Provide the [x, y] coordinate of the cell's center where the given text is located.  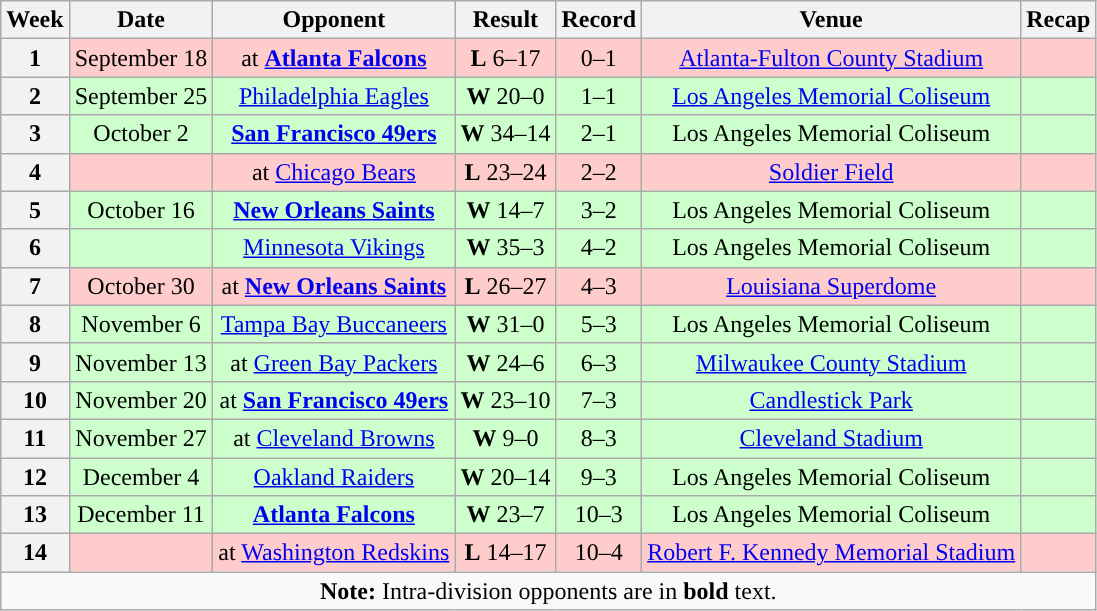
L 6–17 [506, 58]
December 11 [141, 515]
New Orleans Saints [334, 210]
7 [35, 286]
0–1 [599, 58]
Opponent [334, 20]
Candlestick Park [832, 400]
4–2 [599, 248]
W 31–0 [506, 324]
at Chicago Bears [334, 172]
2–2 [599, 172]
1 [35, 58]
W 35–3 [506, 248]
8 [35, 324]
6–3 [599, 362]
W 14–7 [506, 210]
L 26–27 [506, 286]
5–3 [599, 324]
San Francisco 49ers [334, 134]
Result [506, 20]
W 20–0 [506, 96]
10–3 [599, 515]
W 34–14 [506, 134]
W 23–7 [506, 515]
14 [35, 553]
2 [35, 96]
W 20–14 [506, 477]
November 13 [141, 362]
September 18 [141, 58]
W 24–6 [506, 362]
Week [35, 20]
3–2 [599, 210]
Oakland Raiders [334, 477]
October 16 [141, 210]
December 4 [141, 477]
Atlanta Falcons [334, 515]
November 20 [141, 400]
4–3 [599, 286]
at Cleveland Browns [334, 438]
6 [35, 248]
Note: Intra-division opponents are in bold text. [548, 591]
3 [35, 134]
9–3 [599, 477]
1–1 [599, 96]
Tampa Bay Buccaneers [334, 324]
Cleveland Stadium [832, 438]
Record [599, 20]
Soldier Field [832, 172]
October 2 [141, 134]
November 6 [141, 324]
9 [35, 362]
Recap [1058, 20]
October 30 [141, 286]
W 23–10 [506, 400]
at New Orleans Saints [334, 286]
at Green Bay Packers [334, 362]
W 9–0 [506, 438]
Milwaukee County Stadium [832, 362]
Venue [832, 20]
September 25 [141, 96]
7–3 [599, 400]
11 [35, 438]
L 14–17 [506, 553]
13 [35, 515]
November 27 [141, 438]
10 [35, 400]
5 [35, 210]
8–3 [599, 438]
Philadelphia Eagles [334, 96]
2–1 [599, 134]
10–4 [599, 553]
Atlanta-Fulton County Stadium [832, 58]
at San Francisco 49ers [334, 400]
Date [141, 20]
4 [35, 172]
Robert F. Kennedy Memorial Stadium [832, 553]
at Atlanta Falcons [334, 58]
12 [35, 477]
Minnesota Vikings [334, 248]
at Washington Redskins [334, 553]
L 23–24 [506, 172]
Louisiana Superdome [832, 286]
